Locate the cell with the specified text and output its [X, Y] center coordinate. 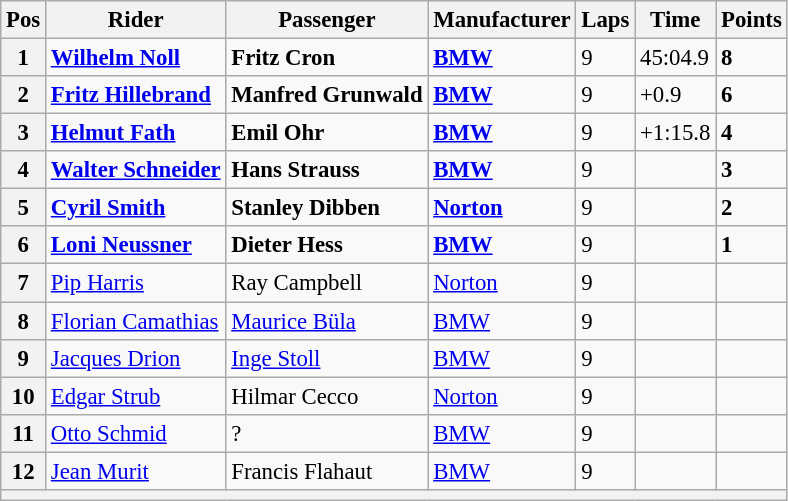
Loni Neussner [136, 245]
Cyril Smith [136, 208]
Fritz Hillebrand [136, 95]
Ray Campbell [327, 283]
Jean Murit [136, 471]
Pip Harris [136, 283]
Emil Ohr [327, 133]
Wilhelm Noll [136, 58]
45:04.9 [676, 58]
Maurice Büla [327, 321]
Walter Schneider [136, 170]
Edgar Strub [136, 396]
+0.9 [676, 95]
Otto Schmid [136, 433]
11 [24, 433]
Time [676, 20]
Manufacturer [502, 20]
+1:15.8 [676, 133]
Points [752, 20]
Rider [136, 20]
10 [24, 396]
7 [24, 283]
Fritz Cron [327, 58]
12 [24, 471]
Francis Flahaut [327, 471]
Dieter Hess [327, 245]
Pos [24, 20]
Hans Strauss [327, 170]
Helmut Fath [136, 133]
Florian Camathias [136, 321]
Hilmar Cecco [327, 396]
Manfred Grunwald [327, 95]
Laps [606, 20]
Passenger [327, 20]
Stanley Dibben [327, 208]
Inge Stoll [327, 358]
Jacques Drion [136, 358]
? [327, 433]
5 [24, 208]
